Extract the [x, y] coordinate from the center of the cell holding the provided text.  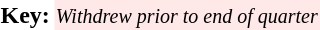
Withdrew prior to end of quarter [186, 15]
